Detect which cell encompasses the target text, then output its [x, y] center coordinate. 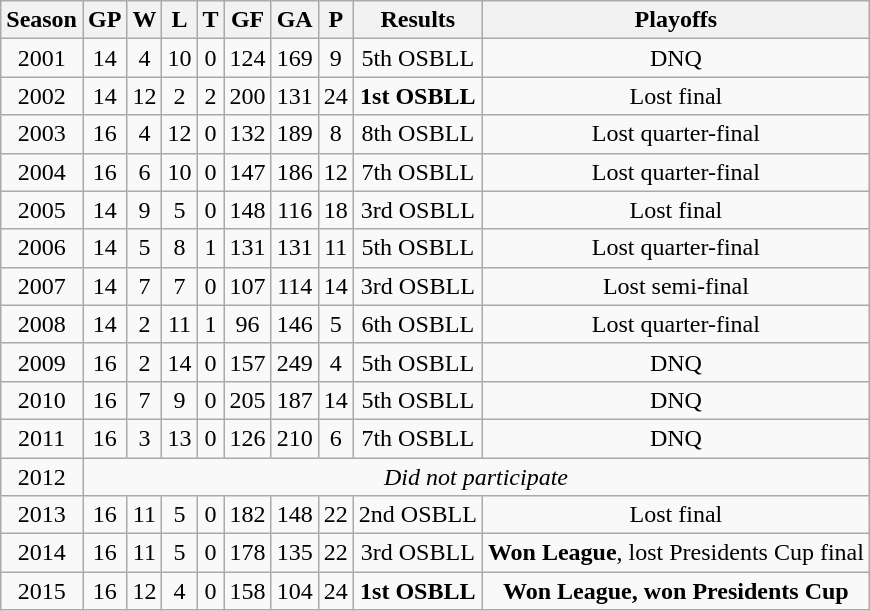
18 [336, 210]
6th OSBLL [418, 324]
W [144, 20]
147 [248, 172]
186 [294, 172]
124 [248, 58]
T [210, 20]
13 [180, 438]
2006 [42, 248]
P [336, 20]
GF [248, 20]
169 [294, 58]
2001 [42, 58]
GP [104, 20]
2012 [42, 477]
Did not participate [476, 477]
200 [248, 96]
2010 [42, 400]
Playoffs [676, 20]
2004 [42, 172]
249 [294, 362]
2003 [42, 134]
2011 [42, 438]
104 [294, 591]
2013 [42, 515]
2002 [42, 96]
132 [248, 134]
135 [294, 553]
210 [294, 438]
GA [294, 20]
Won League, lost Presidents Cup final [676, 553]
L [180, 20]
146 [294, 324]
178 [248, 553]
182 [248, 515]
Lost semi-final [676, 286]
2015 [42, 591]
96 [248, 324]
8th OSBLL [418, 134]
3 [144, 438]
Won League, won Presidents Cup [676, 591]
Season [42, 20]
205 [248, 400]
158 [248, 591]
107 [248, 286]
157 [248, 362]
126 [248, 438]
2005 [42, 210]
189 [294, 134]
116 [294, 210]
187 [294, 400]
2nd OSBLL [418, 515]
114 [294, 286]
2014 [42, 553]
2008 [42, 324]
Results [418, 20]
2009 [42, 362]
2007 [42, 286]
